Locate the cell with the specified text and output its (x, y) center coordinate. 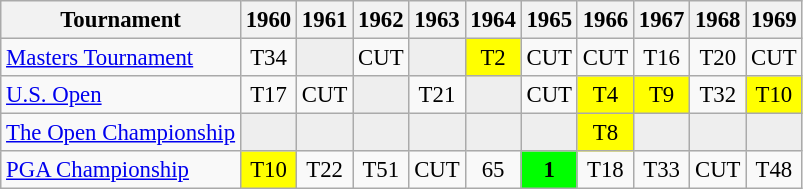
1965 (549, 20)
T51 (381, 170)
1969 (774, 20)
T17 (268, 95)
The Open Championship (121, 133)
1961 (325, 20)
1967 (661, 20)
T16 (661, 58)
65 (493, 170)
1960 (268, 20)
T8 (605, 133)
1968 (718, 20)
U.S. Open (121, 95)
T48 (774, 170)
1 (549, 170)
T18 (605, 170)
T2 (493, 58)
Masters Tournament (121, 58)
T32 (718, 95)
T9 (661, 95)
T33 (661, 170)
T22 (325, 170)
1963 (437, 20)
1964 (493, 20)
1966 (605, 20)
T20 (718, 58)
T4 (605, 95)
PGA Championship (121, 170)
T34 (268, 58)
1962 (381, 20)
Tournament (121, 20)
T21 (437, 95)
